Identify which cell holds the provided text, then report its [X, Y] central coordinate. 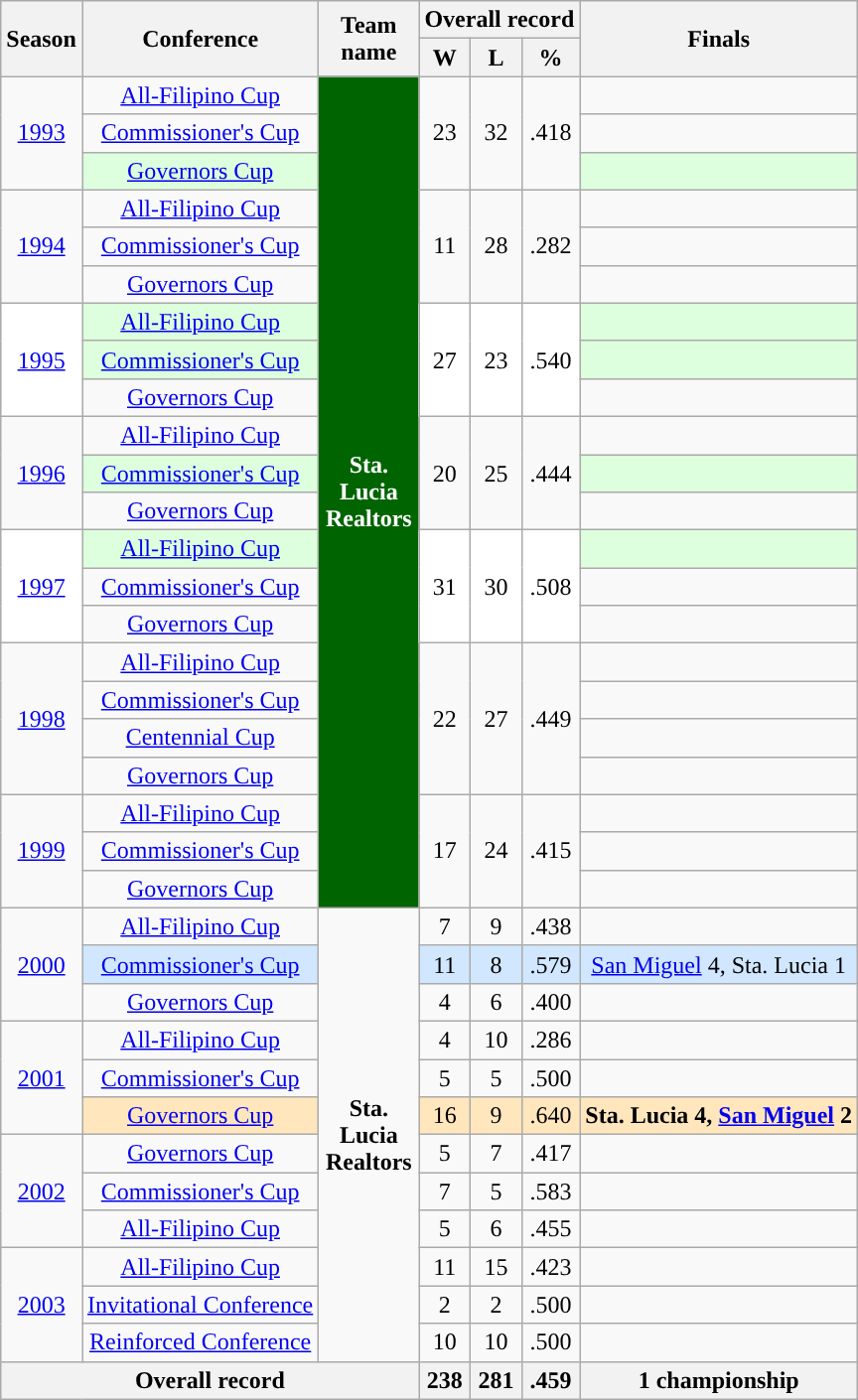
.423 [550, 1267]
.282 [550, 246]
.640 [550, 1116]
Season [42, 39]
16 [445, 1116]
L [497, 58]
.455 [550, 1229]
Reinforced Conference [200, 1342]
8 [497, 964]
1999 [42, 851]
20 [445, 473]
281 [497, 1380]
15 [497, 1267]
.579 [550, 964]
Invitational Conference [200, 1305]
.444 [550, 473]
W [445, 58]
1998 [42, 719]
Sta. Lucia 4, San Miguel 2 [719, 1116]
30 [497, 587]
Conference [200, 39]
.418 [550, 133]
.438 [550, 926]
28 [497, 246]
1997 [42, 587]
.286 [550, 1040]
Team name [369, 39]
.415 [550, 851]
2000 [42, 964]
% [550, 58]
1993 [42, 133]
San Miguel 4, Sta. Lucia 1 [719, 964]
31 [445, 587]
1995 [42, 359]
.540 [550, 359]
24 [497, 851]
1996 [42, 473]
17 [445, 851]
.449 [550, 719]
.583 [550, 1191]
2001 [42, 1077]
Centennial Cup [200, 738]
22 [445, 719]
1 championship [719, 1380]
238 [445, 1380]
32 [497, 133]
25 [497, 473]
.417 [550, 1154]
.400 [550, 1002]
.459 [550, 1380]
2002 [42, 1191]
2003 [42, 1305]
Finals [719, 39]
1994 [42, 246]
.508 [550, 587]
